Identify which cell holds the provided text, then report its (x, y) central coordinate. 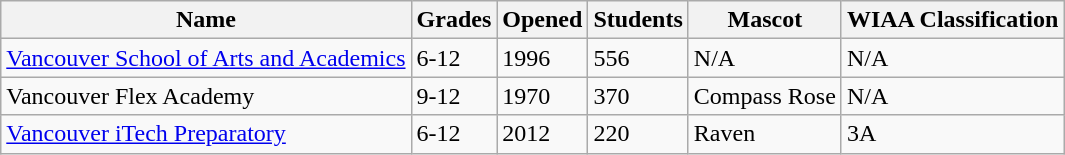
Vancouver School of Arts and Academics (206, 58)
Vancouver iTech Preparatory (206, 134)
220 (638, 134)
Name (206, 20)
Raven (764, 134)
Mascot (764, 20)
Students (638, 20)
1970 (542, 96)
Grades (454, 20)
1996 (542, 58)
2012 (542, 134)
370 (638, 96)
3A (952, 134)
Vancouver Flex Academy (206, 96)
WIAA Classification (952, 20)
556 (638, 58)
Opened (542, 20)
9-12 (454, 96)
Compass Rose (764, 96)
